Return the (x, y) coordinate for the center point of the cell that contains the specified text.  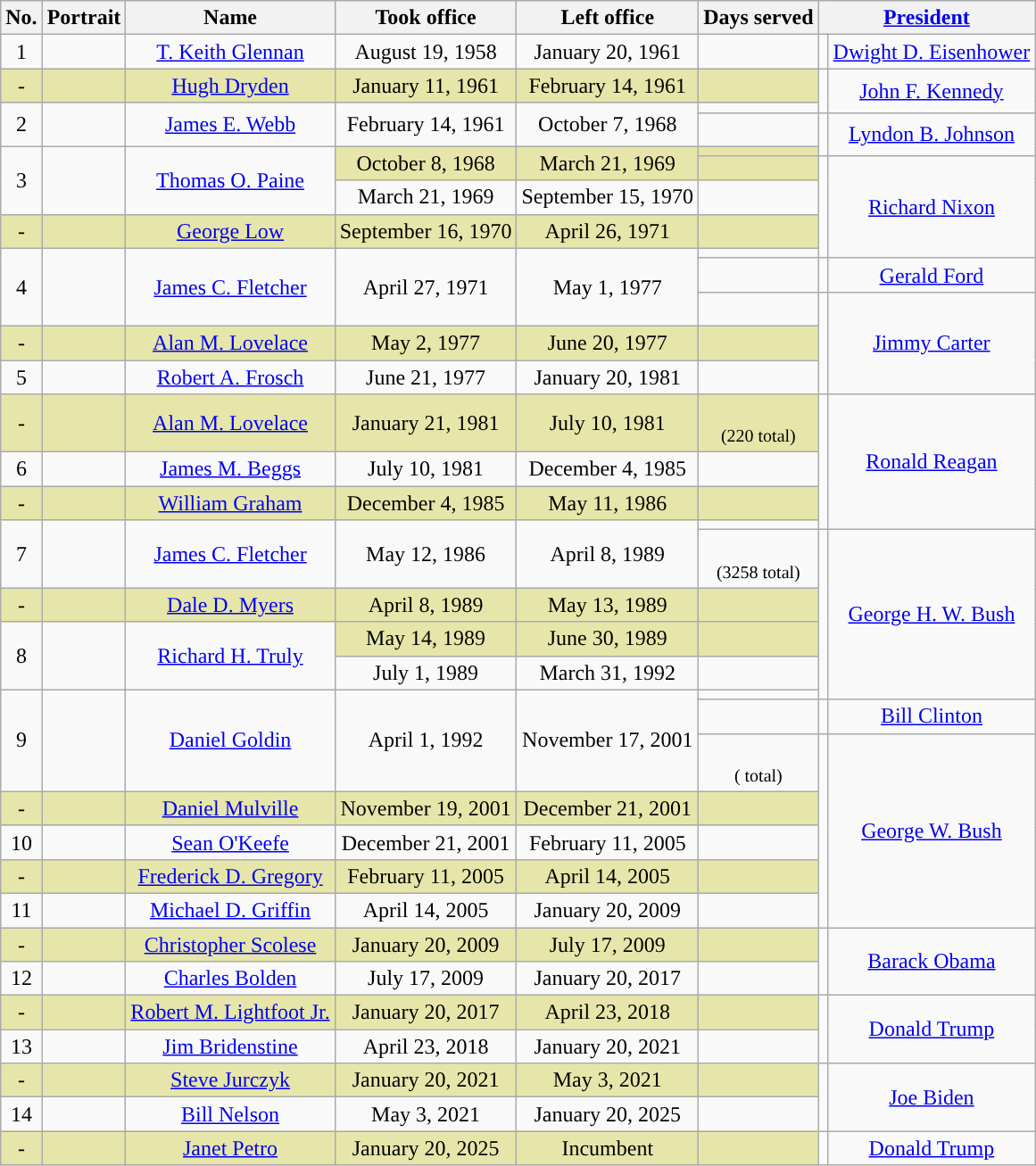
September 16, 1970 (426, 231)
Barack Obama (932, 962)
James E. Webb (230, 125)
14 (21, 1114)
June 21, 1977 (426, 377)
Jimmy Carter (932, 343)
Dale D. Myers (230, 605)
August 19, 1958 (426, 52)
October 8, 1968 (426, 163)
Dwight D. Eisenhower (932, 52)
June 20, 1977 (608, 343)
No. (21, 18)
Robert A. Frosch (230, 377)
Richard H. Truly (230, 656)
January 11, 1961 (426, 86)
April 26, 1971 (608, 231)
May 13, 1989 (608, 605)
Portrait (84, 18)
President (926, 18)
2 (21, 125)
Richard Nixon (932, 207)
T. Keith Glennan (230, 52)
12 (21, 979)
Jim Bridenstine (230, 1046)
May 11, 1986 (608, 503)
November 17, 2001 (608, 740)
George Low (230, 231)
(220 total) (758, 423)
October 7, 1968 (608, 125)
Gerald Ford (932, 275)
September 15, 1970 (608, 197)
Ronald Reagan (932, 462)
Steve Jurczyk (230, 1080)
George W. Bush (932, 830)
Sean O'Keefe (230, 842)
Bill Clinton (932, 716)
Name (230, 18)
Hugh Dryden (230, 86)
1 (21, 52)
April 27, 1971 (426, 287)
6 (21, 469)
Left office (608, 18)
January 21, 1981 (426, 423)
8 (21, 656)
Took office (426, 18)
William Graham (230, 503)
Frederick D. Gregory (230, 876)
Incumbent (608, 1148)
11 (21, 910)
May 12, 1986 (426, 554)
Christopher Scolese (230, 945)
10 (21, 842)
May 1, 1977 (608, 287)
Thomas O. Paine (230, 180)
Janet Petro (230, 1148)
March 31, 1992 (608, 673)
James M. Beggs (230, 469)
Bill Nelson (230, 1114)
George H. W. Bush (932, 615)
Lyndon B. Johnson (932, 134)
3 (21, 180)
John F. Kennedy (932, 91)
May 14, 1989 (426, 639)
January 20, 1981 (608, 377)
April 1, 1992 (426, 740)
Joe Biden (932, 1097)
13 (21, 1046)
( total) (758, 762)
June 30, 1989 (608, 639)
January 20, 1961 (608, 52)
Charles Bolden (230, 979)
9 (21, 740)
(3258 total) (758, 558)
November 19, 2001 (426, 808)
Days served (758, 18)
Daniel Goldin (230, 740)
Michael D. Griffin (230, 910)
Robert M. Lightfoot Jr. (230, 1013)
4 (21, 287)
7 (21, 554)
5 (21, 377)
July 1, 1989 (426, 673)
May 2, 1977 (426, 343)
Daniel Mulville (230, 808)
